Pinpoint the cell where the given text exists, returning its [X, Y] midpoint coordinate. 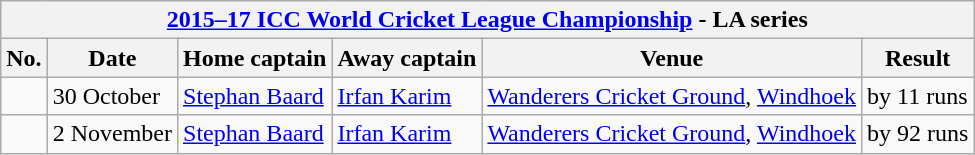
by 92 runs [917, 134]
30 October [112, 96]
Away captain [407, 58]
Date [112, 58]
Venue [672, 58]
by 11 runs [917, 96]
Result [917, 58]
Home captain [255, 58]
2 November [112, 134]
2015–17 ICC World Cricket League Championship - LA series [488, 20]
No. [24, 58]
